Provide the (x, y) coordinate of the cell's center where the given text is located.  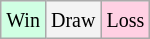
Win (24, 20)
Draw (72, 20)
Loss (126, 20)
